Pinpoint the cell where the given text exists, returning its (X, Y) midpoint coordinate. 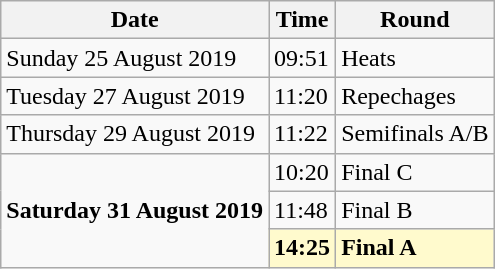
Saturday 31 August 2019 (135, 210)
Final B (415, 210)
Heats (415, 58)
Round (415, 20)
Final A (415, 248)
09:51 (302, 58)
Date (135, 20)
Repechages (415, 96)
11:22 (302, 134)
10:20 (302, 172)
Final C (415, 172)
11:48 (302, 210)
14:25 (302, 248)
Tuesday 27 August 2019 (135, 96)
11:20 (302, 96)
Semifinals A/B (415, 134)
Thursday 29 August 2019 (135, 134)
Time (302, 20)
Sunday 25 August 2019 (135, 58)
